Identify which cell holds the provided text, then report its (x, y) central coordinate. 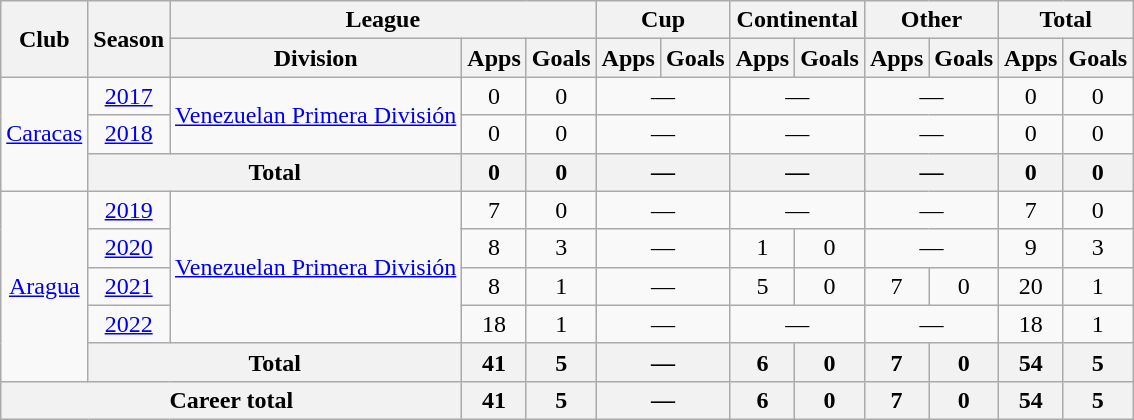
2020 (129, 248)
20 (1031, 286)
Cup (663, 20)
2018 (129, 134)
Other (931, 20)
Career total (232, 400)
League (383, 20)
2019 (129, 210)
Continental (797, 20)
2021 (129, 286)
Club (44, 39)
Division (316, 58)
Caracas (44, 134)
2017 (129, 96)
Aragua (44, 286)
9 (1031, 248)
Season (129, 39)
2022 (129, 324)
